Pinpoint the cell where the given text exists, returning its (X, Y) midpoint coordinate. 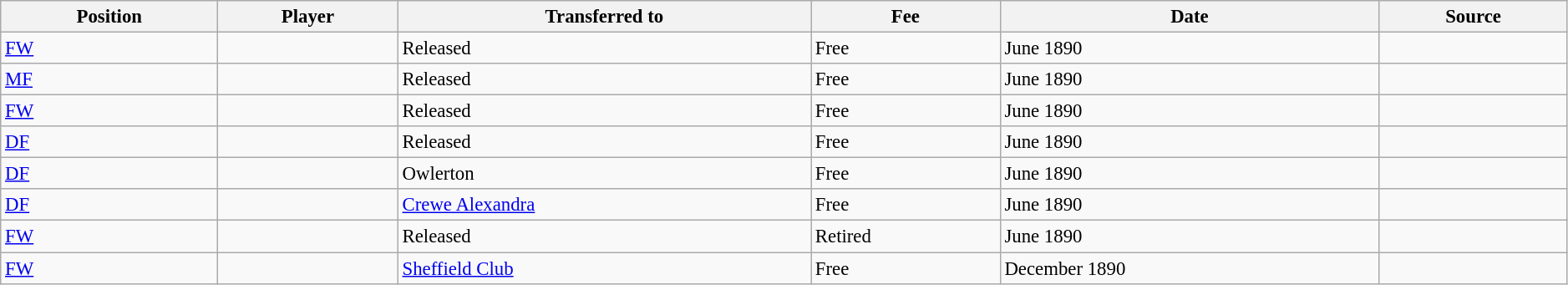
Sheffield Club (604, 268)
Transferred to (604, 17)
Crewe Alexandra (604, 205)
Owlerton (604, 174)
Position (109, 17)
MF (109, 79)
Date (1190, 17)
December 1890 (1190, 268)
Retired (906, 237)
Fee (906, 17)
Source (1474, 17)
Player (308, 17)
